Search for the cell housing the specified text and yield its [x, y] center coordinate. 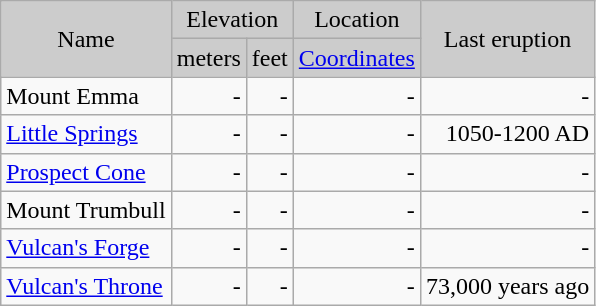
Prospect Cone [86, 172]
Vulcan's Throne [86, 286]
73,000 years ago [507, 286]
Mount Trumbull [86, 210]
Last eruption [507, 39]
feet [270, 58]
Vulcan's Forge [86, 248]
Elevation [232, 20]
Little Springs [86, 134]
Coordinates [356, 58]
Name [86, 39]
Location [356, 20]
meters [208, 58]
1050-1200 AD [507, 134]
Mount Emma [86, 96]
